Capture the cell that displays the provided text and extract its (X, Y) central coordinate. 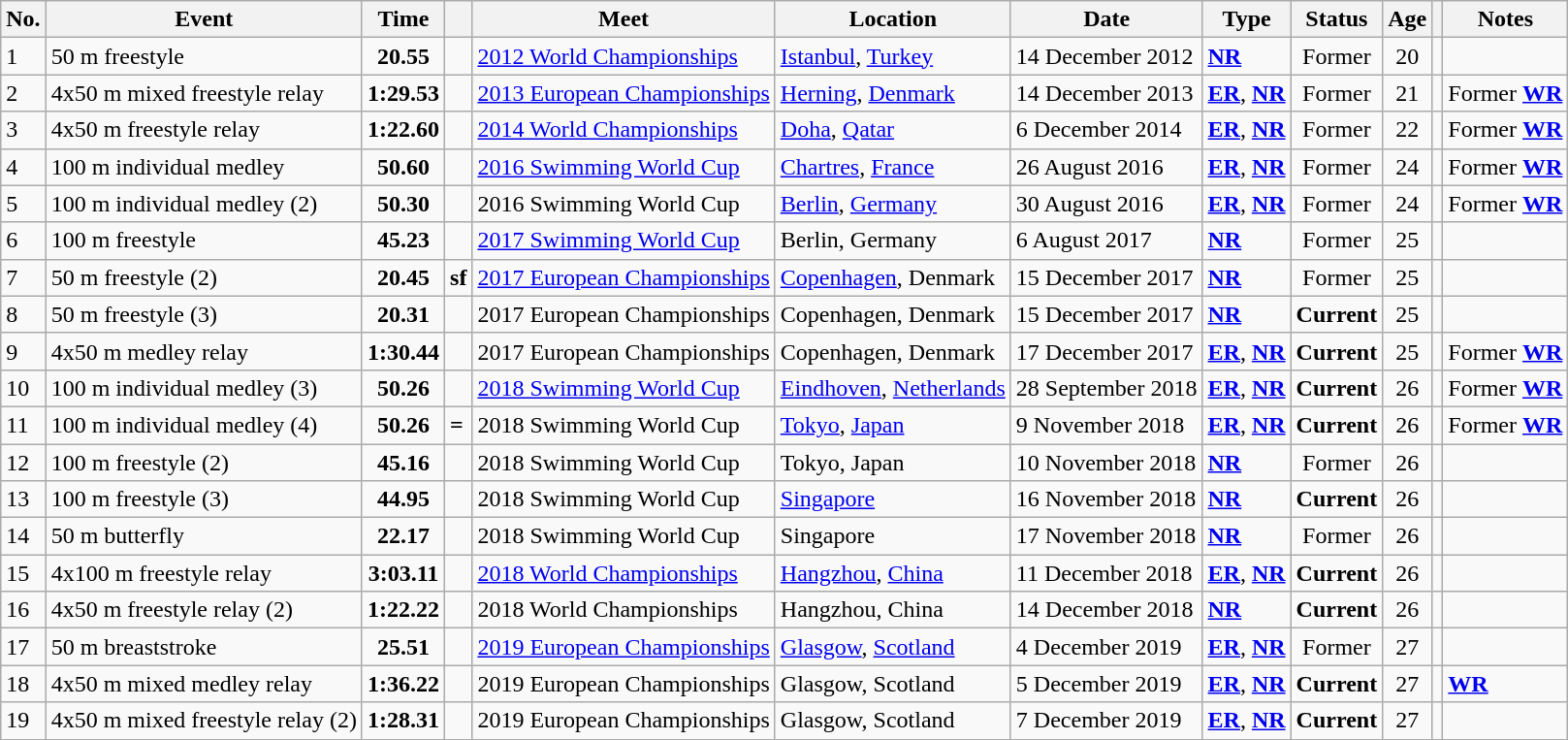
7 December 2019 (1106, 721)
22 (1408, 130)
1:29.53 (403, 93)
Eindhoven, Netherlands (892, 388)
sf (459, 277)
3:03.11 (403, 573)
= (459, 425)
Event (204, 19)
20.31 (403, 314)
4x50 m mixed medley relay (204, 684)
100 m individual medley (2) (204, 204)
45.23 (403, 241)
100 m individual medley (204, 167)
100 m individual medley (3) (204, 388)
3 (23, 130)
Status (1336, 19)
13 (23, 499)
100 m freestyle (2) (204, 463)
22.17 (403, 536)
16 November 2018 (1106, 499)
19 (23, 721)
5 (23, 204)
11 (23, 425)
2013 European Championships (624, 93)
25.51 (403, 647)
30 August 2016 (1106, 204)
20.45 (403, 277)
Doha, Qatar (892, 130)
1:28.31 (403, 721)
2012 World Championships (624, 56)
7 (23, 277)
Location (892, 19)
Herning, Denmark (892, 93)
50.60 (403, 167)
45.16 (403, 463)
Type (1247, 19)
21 (1408, 93)
1 (23, 56)
50 m freestyle (2) (204, 277)
2017 Swimming World Cup (624, 241)
4x100 m freestyle relay (204, 573)
4 December 2019 (1106, 647)
Istanbul, Turkey (892, 56)
50 m freestyle (204, 56)
10 November 2018 (1106, 463)
4 (23, 167)
26 August 2016 (1106, 167)
1:22.22 (403, 610)
4x50 m freestyle relay (2) (204, 610)
1:36.22 (403, 684)
Chartres, France (892, 167)
100 m freestyle (3) (204, 499)
11 December 2018 (1106, 573)
50 m butterfly (204, 536)
50 m freestyle (3) (204, 314)
1:22.60 (403, 130)
14 December 2018 (1106, 610)
17 (23, 647)
20.55 (403, 56)
28 September 2018 (1106, 388)
14 (23, 536)
12 (23, 463)
4x50 m mixed freestyle relay (2) (204, 721)
4x50 m mixed freestyle relay (204, 93)
4x50 m freestyle relay (204, 130)
18 (23, 684)
9 (23, 351)
6 August 2017 (1106, 241)
2014 World Championships (624, 130)
1:30.44 (403, 351)
Meet (624, 19)
100 m freestyle (204, 241)
14 December 2013 (1106, 93)
No. (23, 19)
50.30 (403, 204)
WR (1505, 684)
5 December 2019 (1106, 684)
14 December 2012 (1106, 56)
17 December 2017 (1106, 351)
6 (23, 241)
9 November 2018 (1106, 425)
44.95 (403, 499)
Time (403, 19)
50 m breaststroke (204, 647)
4x50 m medley relay (204, 351)
16 (23, 610)
6 December 2014 (1106, 130)
Age (1408, 19)
17 November 2018 (1106, 536)
15 (23, 573)
100 m individual medley (4) (204, 425)
10 (23, 388)
Date (1106, 19)
Notes (1505, 19)
2 (23, 93)
8 (23, 314)
20 (1408, 56)
